Return the [x, y] coordinate for the center point of the cell that contains the specified text.  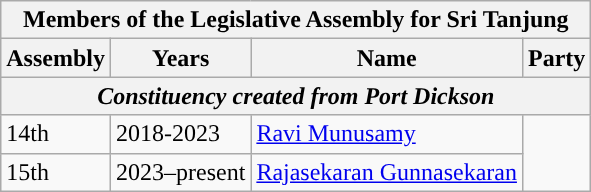
Party [556, 58]
Constituency created from Port Dickson [296, 96]
15th [56, 172]
Members of the Legislative Assembly for Sri Tanjung [296, 20]
Ravi Munusamy [387, 134]
14th [56, 134]
2018-2023 [180, 134]
Name [387, 58]
2023–present [180, 172]
Years [180, 58]
Rajasekaran Gunnasekaran [387, 172]
Assembly [56, 58]
